Determine the [x, y] coordinate at the center of the cell enclosing the given text.  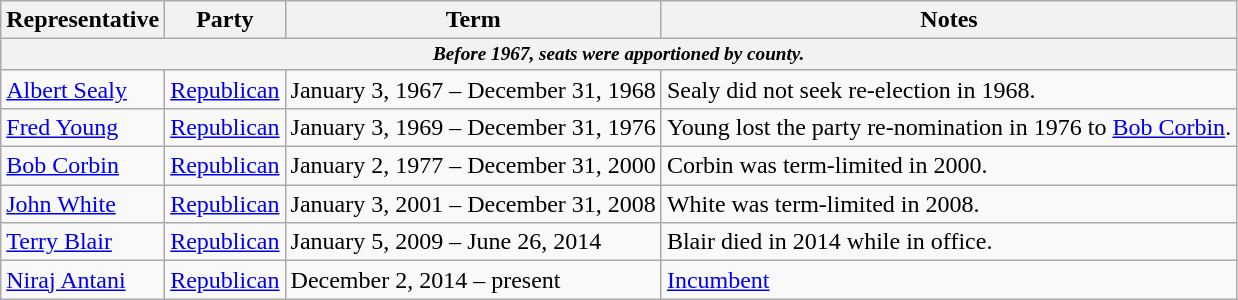
January 5, 2009 – June 26, 2014 [473, 242]
January 2, 1977 – December 31, 2000 [473, 166]
Albert Sealy [83, 89]
January 3, 2001 – December 31, 2008 [473, 204]
John White [83, 204]
Young lost the party re-nomination in 1976 to Bob Corbin. [948, 128]
Sealy did not seek re-election in 1968. [948, 89]
Terry Blair [83, 242]
December 2, 2014 – present [473, 280]
Bob Corbin [83, 166]
Term [473, 20]
January 3, 1969 – December 31, 1976 [473, 128]
Fred Young [83, 128]
White was term-limited in 2008. [948, 204]
Notes [948, 20]
Niraj Antani [83, 280]
Corbin was term-limited in 2000. [948, 166]
Blair died in 2014 while in office. [948, 242]
Party [225, 20]
January 3, 1967 – December 31, 1968 [473, 89]
Before 1967, seats were apportioned by county. [619, 55]
Representative [83, 20]
Incumbent [948, 280]
